Return [X, Y] of the center of cell containing provided text 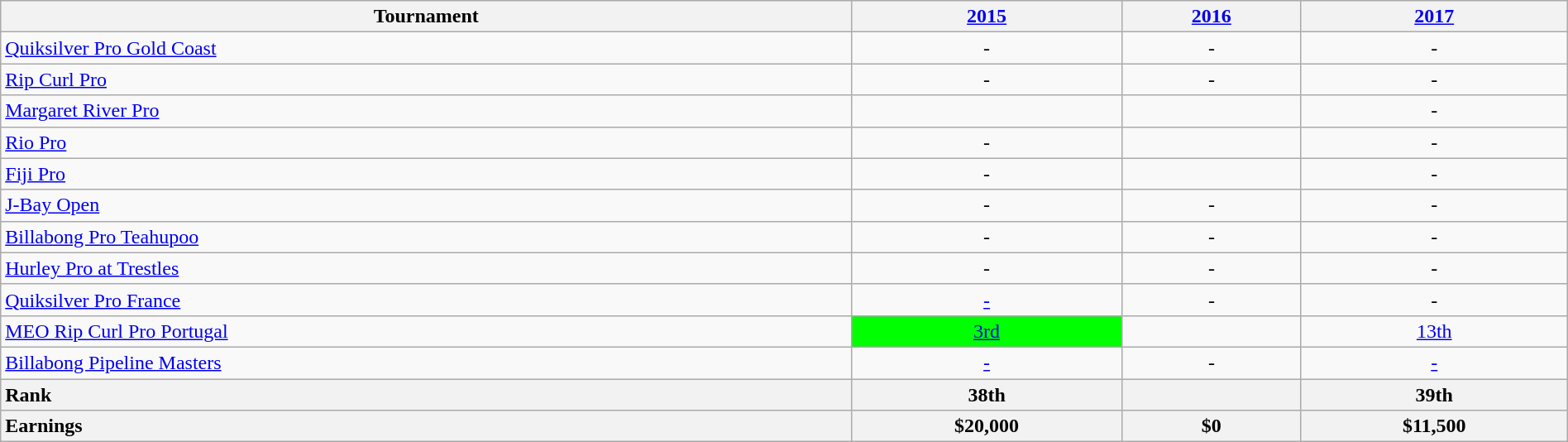
Quiksilver Pro France [427, 300]
Earnings [427, 426]
2015 [987, 17]
$20,000 [987, 426]
2017 [1434, 17]
Fiji Pro [427, 174]
38th [987, 395]
MEO Rip Curl Pro Portugal [427, 331]
Tournament [427, 17]
Billabong Pipeline Masters [427, 363]
Hurley Pro at Trestles [427, 268]
Billabong Pro Teahupoo [427, 237]
2016 [1212, 17]
J-Bay Open [427, 205]
$11,500 [1434, 426]
3rd [987, 331]
Quiksilver Pro Gold Coast [427, 48]
Rip Curl Pro [427, 79]
Rank [427, 395]
13th [1434, 331]
Rio Pro [427, 142]
39th [1434, 395]
$0 [1212, 426]
Margaret River Pro [427, 111]
